Find where the given text appears and provide that cell's center as (X, Y) coordinate. 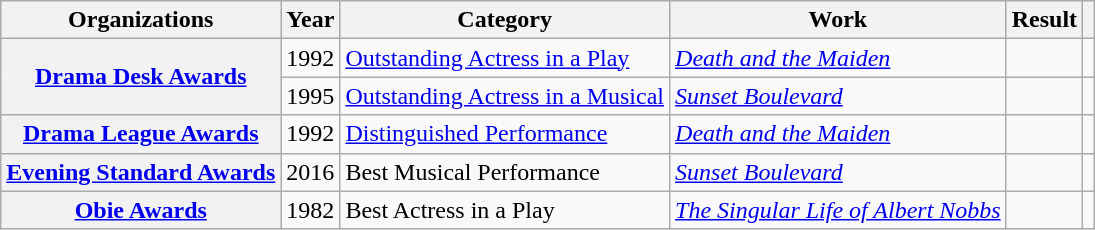
Category (505, 20)
Result (1044, 20)
Best Actress in a Play (505, 210)
1995 (310, 96)
Best Musical Performance (505, 172)
Work (838, 20)
Drama League Awards (141, 134)
Distinguished Performance (505, 134)
Year (310, 20)
Obie Awards (141, 210)
Outstanding Actress in a Play (505, 58)
Organizations (141, 20)
1982 (310, 210)
The Singular Life of Albert Nobbs (838, 210)
Evening Standard Awards (141, 172)
Outstanding Actress in a Musical (505, 96)
Drama Desk Awards (141, 77)
2016 (310, 172)
